Return the [X, Y] coordinate for the center point of the cell that contains the specified text.  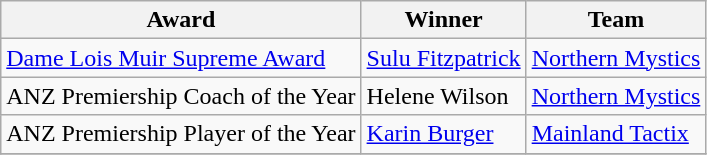
Helene Wilson [444, 96]
Dame Lois Muir Supreme Award [181, 58]
Award [181, 20]
Sulu Fitzpatrick [444, 58]
Karin Burger [444, 134]
Team [616, 20]
Winner [444, 20]
ANZ Premiership Player of the Year [181, 134]
Mainland Tactix [616, 134]
ANZ Premiership Coach of the Year [181, 96]
